Output the [x, y] coordinate of the center of the cell containing the given text.  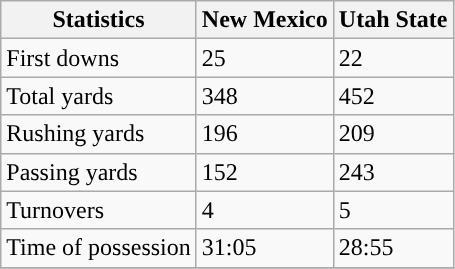
Utah State [393, 20]
196 [264, 134]
31:05 [264, 248]
22 [393, 58]
First downs [99, 58]
Total yards [99, 96]
152 [264, 172]
Turnovers [99, 210]
5 [393, 210]
Statistics [99, 20]
243 [393, 172]
Passing yards [99, 172]
Rushing yards [99, 134]
New Mexico [264, 20]
452 [393, 96]
Time of possession [99, 248]
209 [393, 134]
4 [264, 210]
348 [264, 96]
25 [264, 58]
28:55 [393, 248]
